Detect which cell encompasses the target text, then output its [X, Y] center coordinate. 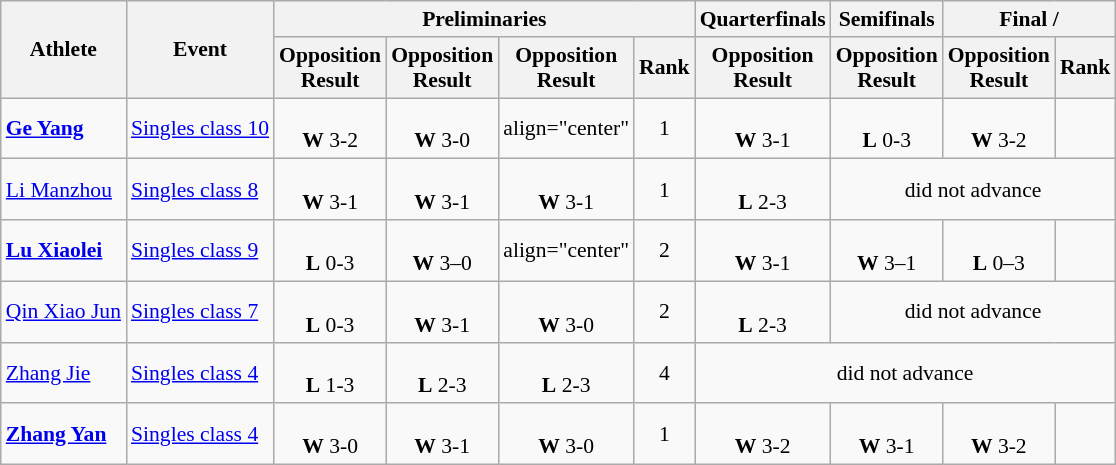
Quarterfinals [763, 19]
Semifinals [887, 19]
L 1-3 [330, 372]
Athlete [64, 50]
W 3–1 [887, 250]
Li Manzhou [64, 190]
Singles class 9 [200, 250]
Lu Xiaolei [64, 250]
Singles class 8 [200, 190]
4 [664, 372]
L 0–3 [999, 250]
Ge Yang [64, 128]
Zhang Yan [64, 434]
W 3–0 [442, 250]
Singles class 10 [200, 128]
Singles class 7 [200, 312]
Preliminaries [484, 19]
Qin Xiao Jun [64, 312]
Zhang Jie [64, 372]
Event [200, 50]
Final / [1030, 19]
